Provide the [X, Y] coordinate of the cell's center where the given text is located.  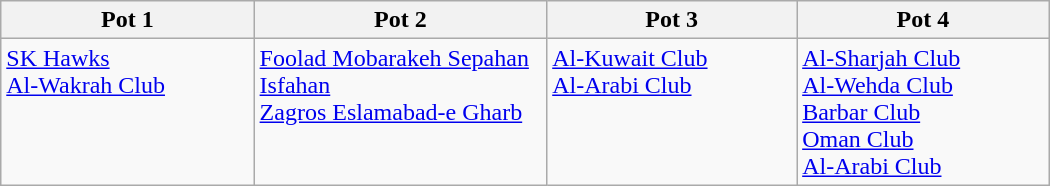
SK Hawks Al-Wakrah Club [128, 112]
Pot 1 [128, 20]
Pot 3 [672, 20]
Pot 4 [924, 20]
Al-Kuwait Club Al-Arabi Club [672, 112]
Al-Sharjah Club Al-Wehda Club Barbar Club Oman Club Al-Arabi Club [924, 112]
Foolad Mobarakeh Sepahan Isfahan Zagros Eslamabad-e Gharb [400, 112]
Pot 2 [400, 20]
